Scan for the cell matching the given text and deliver its (X, Y) coordinate at center. 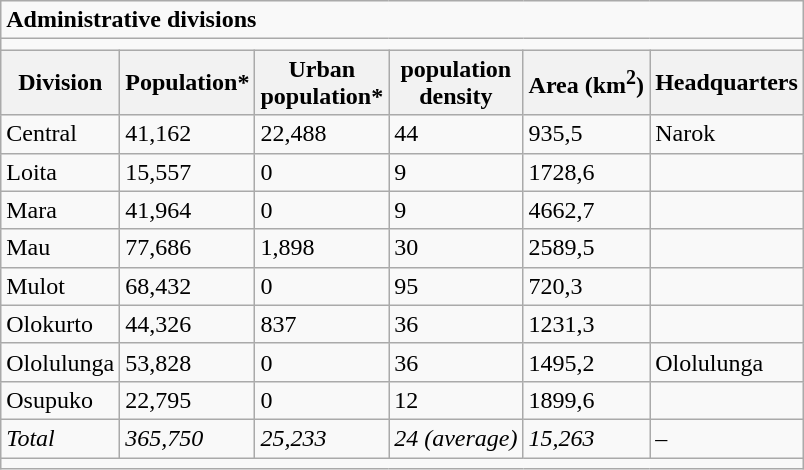
Population* (188, 82)
1,898 (322, 248)
Division (60, 82)
44,326 (188, 324)
22,795 (188, 400)
53,828 (188, 362)
41,162 (188, 134)
15,263 (586, 438)
44 (456, 134)
Central (60, 134)
population density (456, 82)
77,686 (188, 248)
837 (322, 324)
720,3 (586, 286)
365,750 (188, 438)
22,488 (322, 134)
1495,2 (586, 362)
30 (456, 248)
Administrative divisions (402, 20)
Area (km2) (586, 82)
95 (456, 286)
Headquarters (727, 82)
Osupuko (60, 400)
1899,6 (586, 400)
Mau (60, 248)
Mara (60, 210)
24 (average) (456, 438)
Olokurto (60, 324)
12 (456, 400)
935,5 (586, 134)
1728,6 (586, 172)
Loita (60, 172)
15,557 (188, 172)
25,233 (322, 438)
Total (60, 438)
Mulot (60, 286)
Urban population* (322, 82)
2589,5 (586, 248)
1231,3 (586, 324)
4662,7 (586, 210)
41,964 (188, 210)
– (727, 438)
Narok (727, 134)
68,432 (188, 286)
